Capture the cell that displays the provided text and extract its [x, y] central coordinate. 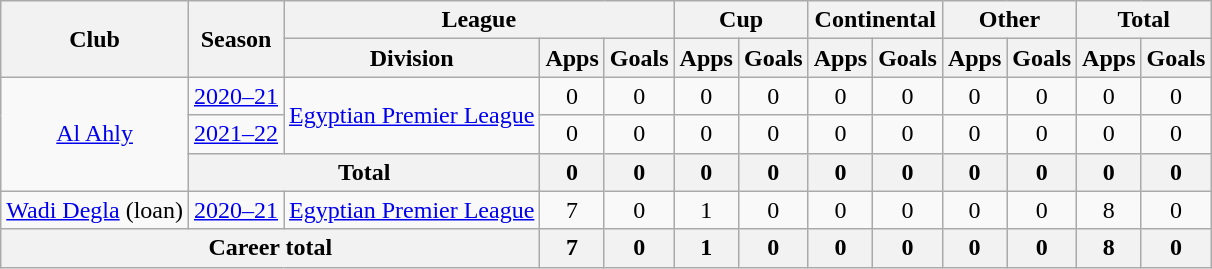
Continental [875, 20]
Wadi Degla (loan) [95, 210]
Club [95, 39]
Season [236, 39]
Division [412, 58]
Al Ahly [95, 134]
Other [1009, 20]
Cup [741, 20]
Career total [270, 248]
2021–22 [236, 134]
League [479, 20]
